Determine the [X, Y] coordinate at the center of the cell enclosing the given text.  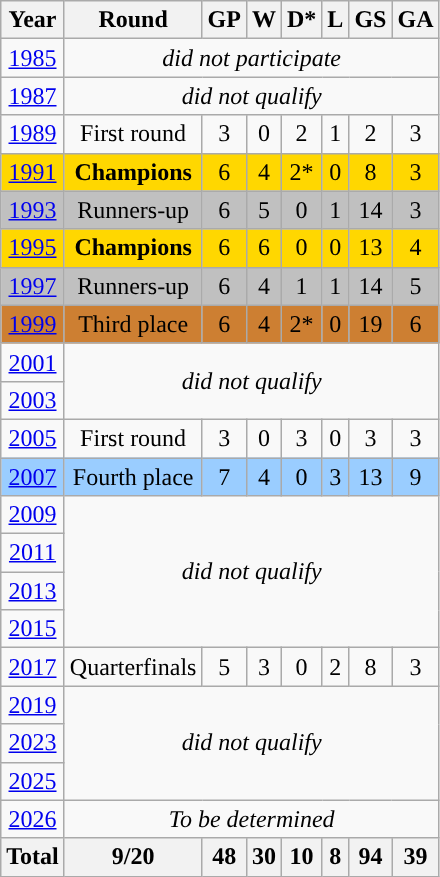
1985 [33, 58]
1993 [33, 210]
1989 [33, 134]
9/20 [133, 857]
2026 [33, 819]
did not participate [252, 58]
Fourth place [133, 477]
2005 [33, 438]
Quarterfinals [133, 667]
10 [301, 857]
1995 [33, 248]
D* [301, 20]
GS [370, 20]
9 [416, 477]
2003 [33, 400]
1987 [33, 96]
To be determined [252, 819]
Third place [133, 324]
GA [416, 20]
2013 [33, 591]
2011 [33, 553]
1991 [33, 172]
2019 [33, 705]
94 [370, 857]
39 [416, 857]
7 [224, 477]
GP [224, 20]
48 [224, 857]
2015 [33, 629]
2017 [33, 667]
W [264, 20]
L [336, 20]
Year [33, 20]
2001 [33, 362]
19 [370, 324]
2023 [33, 743]
1997 [33, 286]
Round [133, 20]
2007 [33, 477]
1999 [33, 324]
2009 [33, 515]
30 [264, 857]
2025 [33, 781]
Total [33, 857]
